From the cell containing the given text, extract its center point as [x, y] coordinate. 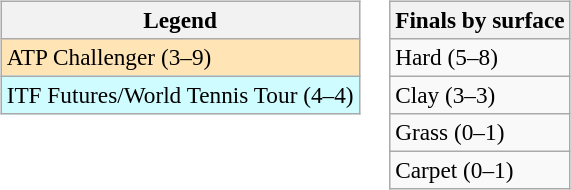
Finals by surface [480, 20]
ITF Futures/World Tennis Tour (4–4) [180, 95]
Clay (3–3) [480, 95]
Legend [180, 20]
Hard (5–8) [480, 57]
Grass (0–1) [480, 133]
ATP Challenger (3–9) [180, 57]
Carpet (0–1) [480, 171]
